For the text-containing cell, return its midpoint in (X, Y) coordinate format. 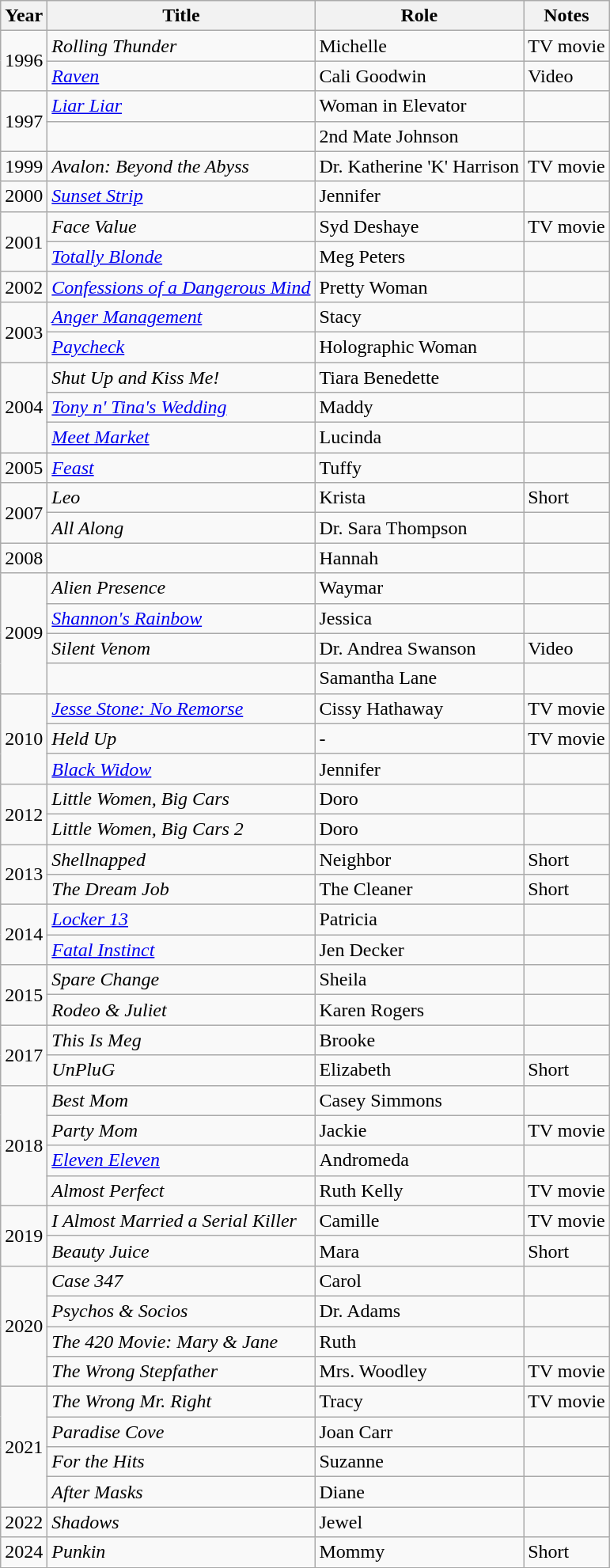
Cissy Hathaway (419, 708)
Paycheck (181, 347)
Avalon: Beyond the Abyss (181, 166)
Dr. Adams (419, 1311)
The Wrong Mr. Right (181, 1402)
Waymar (419, 588)
Alien Presence (181, 588)
Totally Blonde (181, 256)
1999 (24, 166)
Tracy (419, 1402)
Best Mom (181, 1100)
Hannah (419, 558)
After Masks (181, 1492)
Sheila (419, 980)
Pretty Woman (419, 287)
Role (419, 16)
Shadows (181, 1522)
2019 (24, 1236)
2021 (24, 1447)
Joan Carr (419, 1432)
Notes (566, 16)
Shut Up and Kiss Me! (181, 378)
Dr. Andrea Swanson (419, 648)
Dr. Sara Thompson (419, 528)
Leo (181, 498)
Raven (181, 76)
2007 (24, 513)
2017 (24, 1055)
2008 (24, 558)
Almost Perfect (181, 1190)
Jackie (419, 1130)
Shellnapped (181, 859)
Jen Decker (419, 950)
2020 (24, 1326)
Elizabeth (419, 1070)
2002 (24, 287)
2nd Mate Johnson (419, 136)
Little Women, Big Cars (181, 799)
Liar Liar (181, 106)
Held Up (181, 738)
Syd Deshaye (419, 226)
Eleven Eleven (181, 1160)
Fatal Instinct (181, 950)
Patricia (419, 920)
Anger Management (181, 317)
2003 (24, 332)
The Dream Job (181, 890)
Title (181, 16)
Beauty Juice (181, 1251)
Punkin (181, 1552)
2010 (24, 738)
Ruth (419, 1342)
Holographic Woman (419, 347)
Jessica (419, 618)
Neighbor (419, 859)
Mrs. Woodley (419, 1372)
2014 (24, 935)
Ruth Kelly (419, 1190)
Woman in Elevator (419, 106)
2024 (24, 1552)
For the Hits (181, 1462)
2004 (24, 408)
Meet Market (181, 438)
Mommy (419, 1552)
Suzanne (419, 1462)
Samantha Lane (419, 678)
Dr. Katherine 'K' Harrison (419, 166)
Party Mom (181, 1130)
Meg Peters (419, 256)
Andromeda (419, 1160)
Little Women, Big Cars 2 (181, 829)
Case 347 (181, 1281)
Jewel (419, 1522)
UnPluG (181, 1070)
The Cleaner (419, 890)
2000 (24, 196)
Tony n' Tina's Wedding (181, 408)
Black Widow (181, 769)
Casey Simmons (419, 1100)
Spare Change (181, 980)
Michelle (419, 46)
Sunset Strip (181, 196)
1996 (24, 61)
Psychos & Socios (181, 1311)
2005 (24, 468)
Paradise Cove (181, 1432)
Lucinda (419, 438)
Stacy (419, 317)
Face Value (181, 226)
This Is Meg (181, 1040)
Rodeo & Juliet (181, 1010)
Locker 13 (181, 920)
1997 (24, 121)
Rolling Thunder (181, 46)
2001 (24, 241)
Camille (419, 1221)
Diane (419, 1492)
Tuffy (419, 468)
Carol (419, 1281)
Brooke (419, 1040)
Feast (181, 468)
- (419, 738)
2012 (24, 814)
2022 (24, 1522)
Jesse Stone: No Remorse (181, 708)
Shannon's Rainbow (181, 618)
The 420 Movie: Mary & Jane (181, 1342)
2015 (24, 995)
Krista (419, 498)
Confessions of a Dangerous Mind (181, 287)
Year (24, 16)
Mara (419, 1251)
All Along (181, 528)
Maddy (419, 408)
2013 (24, 874)
Silent Venom (181, 648)
2009 (24, 633)
Cali Goodwin (419, 76)
I Almost Married a Serial Killer (181, 1221)
Tiara Benedette (419, 378)
The Wrong Stepfather (181, 1372)
2018 (24, 1145)
Karen Rogers (419, 1010)
